Search for the cell housing the specified text and yield its (x, y) center coordinate. 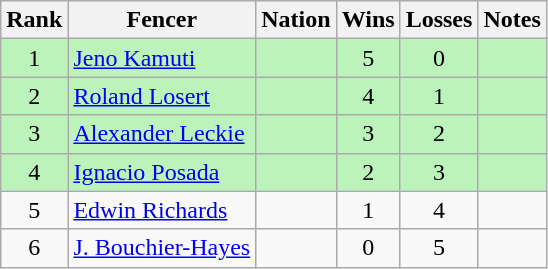
Roland Losert (162, 96)
Fencer (162, 20)
Edwin Richards (162, 210)
Jeno Kamuti (162, 58)
Nation (296, 20)
Rank (34, 20)
Wins (368, 20)
Alexander Leckie (162, 134)
Ignacio Posada (162, 172)
Losses (439, 20)
6 (34, 248)
J. Bouchier-Hayes (162, 248)
Notes (512, 20)
